Identify which cell holds the provided text, then report its (x, y) central coordinate. 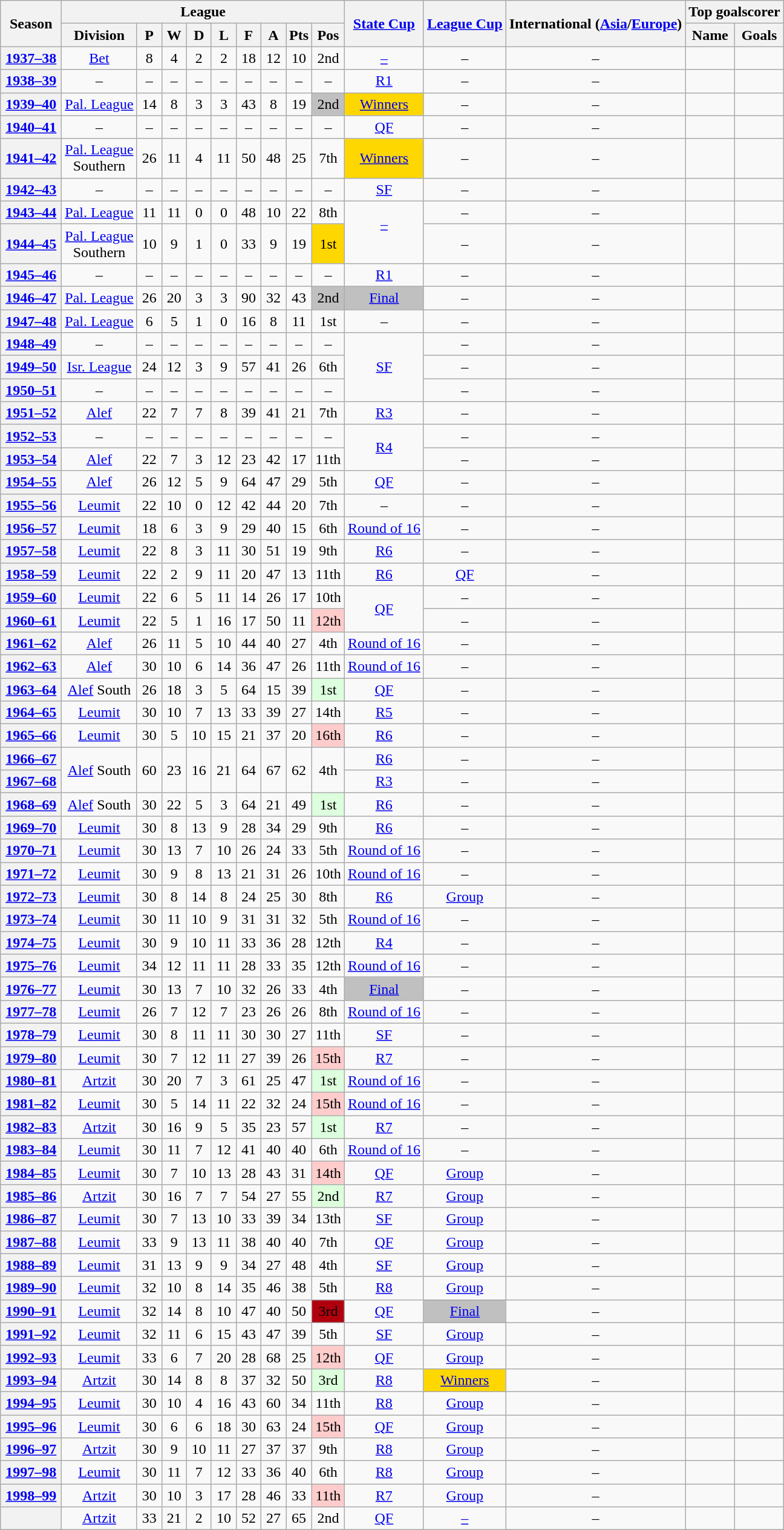
1960–61 (31, 620)
Pos (328, 35)
1945–46 (31, 275)
1976–77 (31, 989)
1988–89 (31, 1265)
1956–57 (31, 528)
61 (248, 1081)
1972–73 (31, 897)
League (203, 12)
A (273, 35)
1963–64 (31, 689)
1938–39 (31, 81)
1980–81 (31, 1081)
1998–99 (31, 1496)
Top goalscorer (734, 12)
P (149, 35)
1996–97 (31, 1450)
1947–48 (31, 321)
13th (328, 1219)
Name (710, 35)
1970–71 (31, 851)
65 (299, 1519)
Division (99, 35)
1964–65 (31, 713)
1968–69 (31, 805)
1975–76 (31, 966)
1941–42 (31, 159)
1962–63 (31, 666)
1954–55 (31, 482)
1950–51 (31, 390)
1973–74 (31, 920)
54 (248, 1196)
1992–93 (31, 1357)
49 (299, 805)
1971–72 (31, 874)
55 (299, 1196)
1969–70 (31, 828)
Season (31, 24)
16th (328, 736)
1953–54 (31, 459)
1977–78 (31, 1012)
1939–40 (31, 104)
W (174, 35)
1987–88 (31, 1242)
Isr. League (99, 367)
1994–95 (31, 1403)
1989–90 (31, 1288)
1965–66 (31, 736)
1943–44 (31, 212)
State Cup (384, 24)
1979–80 (31, 1058)
90 (248, 298)
1946–47 (31, 298)
League Cup (465, 24)
51 (273, 551)
1948–49 (31, 344)
1985–86 (31, 1196)
1978–79 (31, 1035)
Goals (759, 35)
1949–50 (31, 367)
1961–62 (31, 643)
1991–92 (31, 1334)
1993–94 (31, 1380)
1942–43 (31, 189)
67 (273, 770)
62 (299, 770)
1990–91 (31, 1311)
52 (248, 1519)
1974–75 (31, 943)
1958–59 (31, 574)
1937–38 (31, 58)
63 (273, 1426)
1959–60 (31, 597)
1966–67 (31, 759)
R5 (384, 713)
Pts (299, 35)
1955–56 (31, 505)
1957–58 (31, 551)
1981–82 (31, 1104)
1952–53 (31, 436)
1997–98 (31, 1473)
1982–83 (31, 1127)
Bet (99, 58)
1951–52 (31, 413)
1984–85 (31, 1173)
International (Asia/Europe) (595, 24)
1944–45 (31, 243)
68 (273, 1357)
1986–87 (31, 1219)
F (248, 35)
1967–68 (31, 782)
1983–84 (31, 1150)
L (224, 35)
D (198, 35)
1995–96 (31, 1426)
1940–41 (31, 127)
